Determine the (X, Y) coordinate at the center of the cell enclosing the given text.  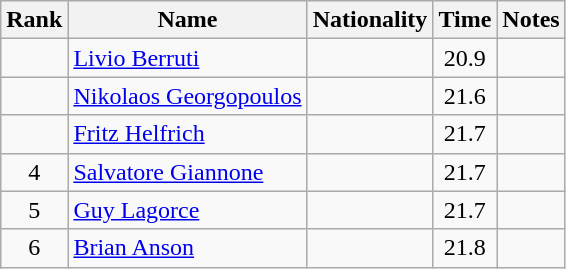
Time (465, 20)
21.8 (465, 248)
4 (34, 172)
Guy Lagorce (188, 210)
Notes (531, 20)
Rank (34, 20)
Nikolaos Georgopoulos (188, 96)
Fritz Helfrich (188, 134)
Salvatore Giannone (188, 172)
Nationality (370, 20)
20.9 (465, 58)
Brian Anson (188, 248)
Livio Berruti (188, 58)
5 (34, 210)
21.6 (465, 96)
6 (34, 248)
Name (188, 20)
